Provide the [X, Y] coordinate of the cell's center where the given text is located.  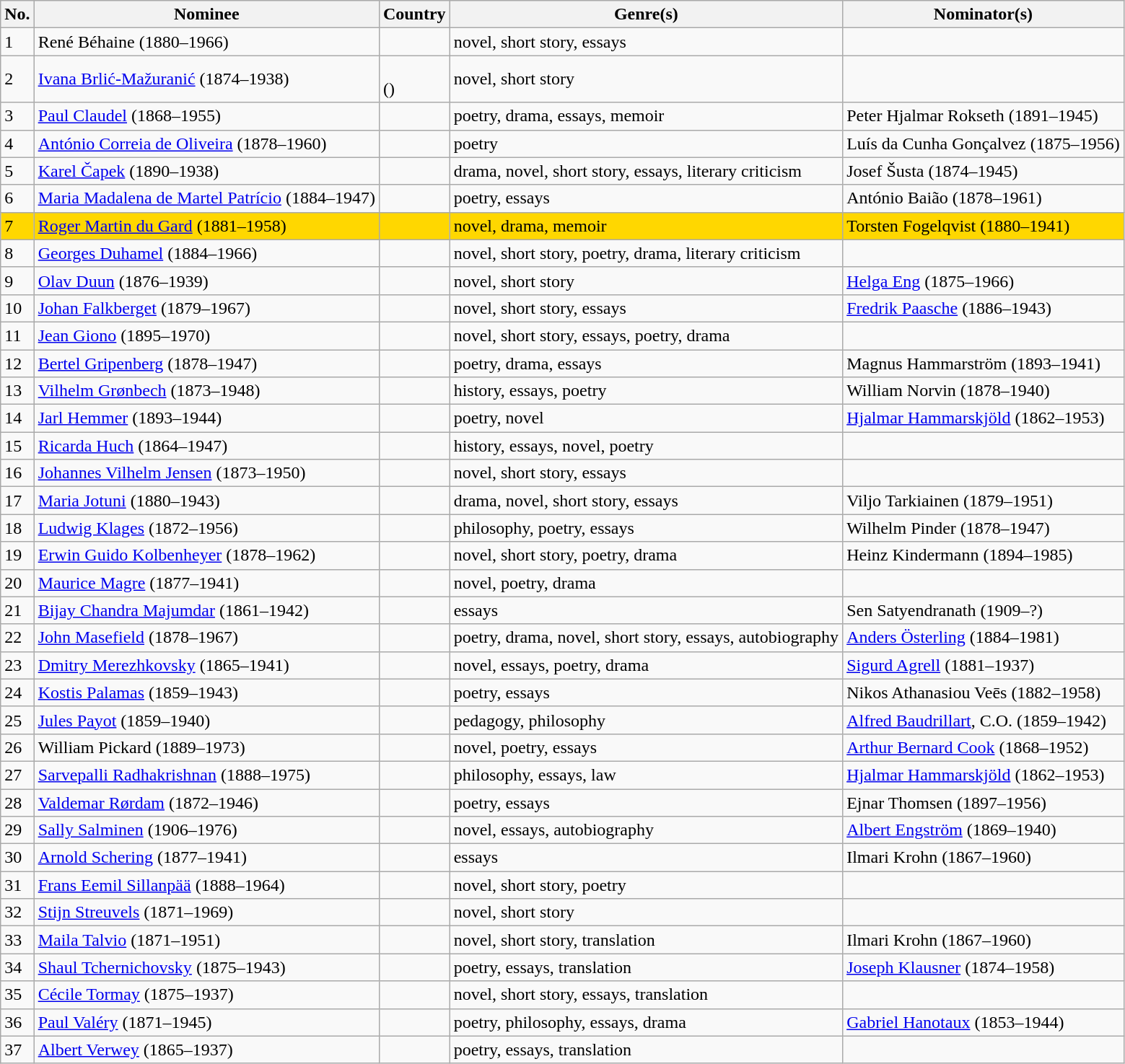
Peter Hjalmar Rokseth (1891–1945) [984, 116]
Nominator(s) [984, 14]
poetry [646, 144]
28 [17, 803]
poetry, philosophy, essays, drama [646, 1022]
António Correia de Oliveira (1878–1960) [206, 144]
Ricarda Huch (1864–1947) [206, 446]
Ludwig Klages (1872–1956) [206, 528]
Genre(s) [646, 14]
Sen Satyendranath (1909–?) [984, 610]
poetry, drama, essays [646, 363]
14 [17, 418]
Shaul Tchernichovsky (1875–1943) [206, 967]
John Masefield (1878–1967) [206, 638]
34 [17, 967]
Sigurd Agrell (1881–1937) [984, 665]
Heinz Kindermann (1894–1985) [984, 555]
20 [17, 583]
26 [17, 747]
Jean Giono (1895–1970) [206, 335]
12 [17, 363]
poetry, novel [646, 418]
7 [17, 226]
Wilhelm Pinder (1878–1947) [984, 528]
Jules Payot (1859–1940) [206, 720]
Nominee [206, 14]
31 [17, 885]
Sarvepalli Radhakrishnan (1888–1975) [206, 775]
novel, short story, poetry [646, 885]
8 [17, 253]
5 [17, 171]
Paul Claudel (1868–1955) [206, 116]
Maila Talvio (1871–1951) [206, 940]
René Béhaine (1880–1966) [206, 42]
6 [17, 198]
Kostis Palamas (1859–1943) [206, 693]
Erwin Guido Kolbenheyer (1878–1962) [206, 555]
24 [17, 693]
Frans Eemil Sillanpää (1888–1964) [206, 885]
drama, novel, short story, essays [646, 501]
novel, poetry, essays [646, 747]
Gabriel Hanotaux (1853–1944) [984, 1022]
9 [17, 281]
novel, drama, memoir [646, 226]
Torsten Fogelqvist (1880–1941) [984, 226]
novel, essays, autobiography [646, 830]
Arthur Bernard Cook (1868–1952) [984, 747]
Johan Falkberget (1879–1967) [206, 308]
novel, short story, essays, poetry, drama [646, 335]
Ivana Brlić-Mažuranić (1874–1938) [206, 79]
Maria Jotuni (1880–1943) [206, 501]
Bertel Gripenberg (1878–1947) [206, 363]
Olav Duun (1876–1939) [206, 281]
Alfred Baudrillart, C.O. (1859–1942) [984, 720]
10 [17, 308]
pedagogy, philosophy [646, 720]
novel, essays, poetry, drama [646, 665]
history, essays, novel, poetry [646, 446]
philosophy, poetry, essays [646, 528]
William Pickard (1889–1973) [206, 747]
2 [17, 79]
novel, short story, essays, translation [646, 995]
29 [17, 830]
18 [17, 528]
poetry, drama, essays, memoir [646, 116]
Magnus Hammarström (1893–1941) [984, 363]
William Norvin (1878–1940) [984, 391]
Joseph Klausner (1874–1958) [984, 967]
Paul Valéry (1871–1945) [206, 1022]
novel, short story, translation [646, 940]
13 [17, 391]
Johannes Vilhelm Jensen (1873–1950) [206, 473]
poetry, drama, novel, short story, essays, autobiography [646, 638]
11 [17, 335]
Nikos Athanasiou Veēs (1882–1958) [984, 693]
27 [17, 775]
Josef Šusta (1874–1945) [984, 171]
Dmitry Merezhkovsky (1865–1941) [206, 665]
1 [17, 42]
Bijay Chandra Majumdar (1861–1942) [206, 610]
19 [17, 555]
novel, short story, poetry, drama, literary criticism [646, 253]
16 [17, 473]
Maurice Magre (1877–1941) [206, 583]
Sally Salminen (1906–1976) [206, 830]
Georges Duhamel (1884–1966) [206, 253]
Helga Eng (1875–1966) [984, 281]
33 [17, 940]
21 [17, 610]
Roger Martin du Gard (1881–1958) [206, 226]
novel, poetry, drama [646, 583]
No. [17, 14]
Vilhelm Grønbech (1873–1948) [206, 391]
Ejnar Thomsen (1897–1956) [984, 803]
() [414, 79]
15 [17, 446]
Country [414, 14]
Luís da Cunha Gonçalvez (1875–1956) [984, 144]
30 [17, 858]
philosophy, essays, law [646, 775]
4 [17, 144]
3 [17, 116]
Jarl Hemmer (1893–1944) [206, 418]
Viljo Tarkiainen (1879–1951) [984, 501]
Cécile Tormay (1875–1937) [206, 995]
36 [17, 1022]
Albert Verwey (1865–1937) [206, 1050]
Karel Čapek (1890–1938) [206, 171]
22 [17, 638]
Stijn Streuvels (1871–1969) [206, 913]
drama, novel, short story, essays, literary criticism [646, 171]
17 [17, 501]
Fredrik Paasche (1886–1943) [984, 308]
Albert Engström (1869–1940) [984, 830]
Anders Österling (1884–1981) [984, 638]
Valdemar Rørdam (1872–1946) [206, 803]
novel, short story, poetry, drama [646, 555]
35 [17, 995]
32 [17, 913]
23 [17, 665]
history, essays, poetry [646, 391]
25 [17, 720]
Maria Madalena de Martel Patrício (1884–1947) [206, 198]
37 [17, 1050]
António Baião (1878–1961) [984, 198]
Arnold Schering (1877–1941) [206, 858]
